Capture the cell that displays the provided text and extract its [x, y] central coordinate. 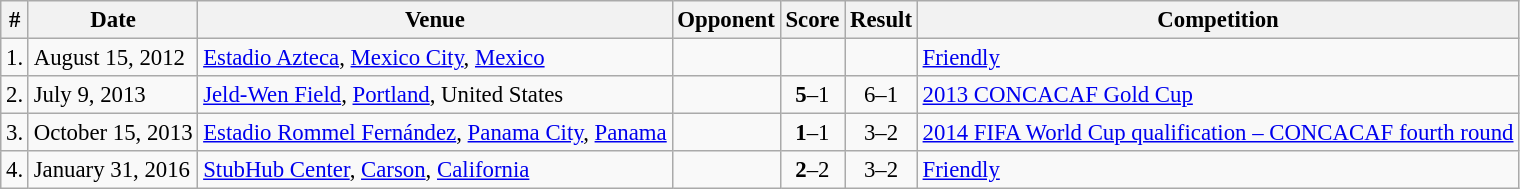
6–1 [882, 95]
July 9, 2013 [112, 95]
1–1 [812, 133]
Jeld-Wen Field, Portland, United States [435, 95]
Date [112, 20]
2014 FIFA World Cup qualification – CONCACAF fourth round [1218, 133]
3. [15, 133]
August 15, 2012 [112, 58]
5–1 [812, 95]
2013 CONCACAF Gold Cup [1218, 95]
2. [15, 95]
Result [882, 20]
# [15, 20]
1. [15, 58]
Estadio Azteca, Mexico City, Mexico [435, 58]
2–2 [812, 170]
January 31, 2016 [112, 170]
Estadio Rommel Fernández, Panama City, Panama [435, 133]
Venue [435, 20]
Opponent [726, 20]
Score [812, 20]
Competition [1218, 20]
StubHub Center, Carson, California [435, 170]
4. [15, 170]
October 15, 2013 [112, 133]
